Scan for the cell matching the given text and deliver its [x, y] coordinate at center. 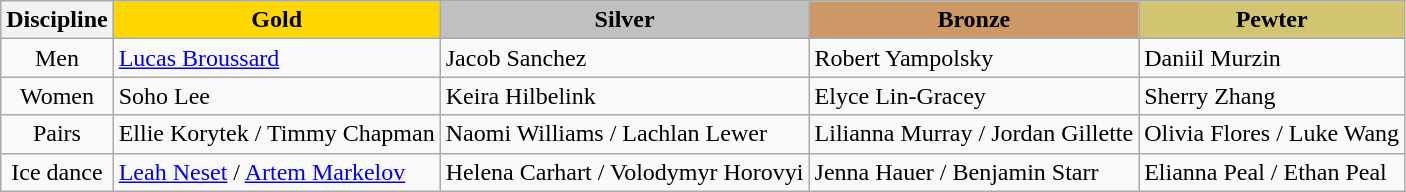
Leah Neset / Artem Markelov [276, 172]
Ellie Korytek / Timmy Chapman [276, 134]
Soho Lee [276, 96]
Silver [624, 20]
Robert Yampolsky [974, 58]
Lilianna Murray / Jordan Gillette [974, 134]
Gold [276, 20]
Olivia Flores / Luke Wang [1272, 134]
Ice dance [57, 172]
Jacob Sanchez [624, 58]
Daniil Murzin [1272, 58]
Bronze [974, 20]
Keira Hilbelink [624, 96]
Jenna Hauer / Benjamin Starr [974, 172]
Lucas Broussard [276, 58]
Discipline [57, 20]
Elianna Peal / Ethan Peal [1272, 172]
Men [57, 58]
Pairs [57, 134]
Women [57, 96]
Elyce Lin-Gracey [974, 96]
Naomi Williams / Lachlan Lewer [624, 134]
Pewter [1272, 20]
Helena Carhart / Volodymyr Horovyi [624, 172]
Sherry Zhang [1272, 96]
